Detect which cell encompasses the target text, then output its (X, Y) center coordinate. 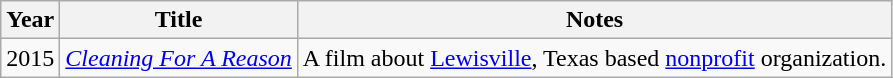
Title (179, 20)
2015 (30, 58)
Year (30, 20)
A film about Lewisville, Texas based nonprofit organization. (594, 58)
Notes (594, 20)
Cleaning For A Reason (179, 58)
